Search for the cell housing the specified text and yield its [X, Y] center coordinate. 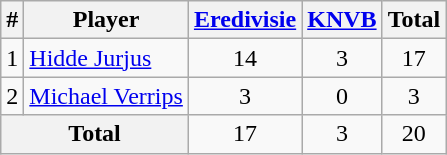
14 [244, 58]
1 [12, 58]
20 [414, 134]
Player [106, 20]
2 [12, 96]
KNVB [342, 20]
Eredivisie [244, 20]
Hidde Jurjus [106, 58]
# [12, 20]
Michael Verrips [106, 96]
0 [342, 96]
